Detect which cell encompasses the target text, then output its (X, Y) center coordinate. 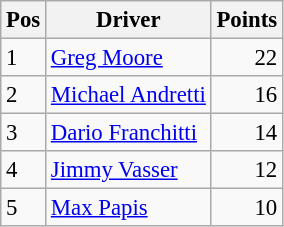
Jimmy Vasser (129, 170)
1 (24, 58)
16 (246, 95)
Points (246, 20)
10 (246, 208)
22 (246, 58)
Michael Andretti (129, 95)
5 (24, 208)
Driver (129, 20)
2 (24, 95)
Max Papis (129, 208)
4 (24, 170)
12 (246, 170)
Pos (24, 20)
Dario Franchitti (129, 133)
14 (246, 133)
3 (24, 133)
Greg Moore (129, 58)
